Find where the given text appears and provide that cell's center as [x, y] coordinate. 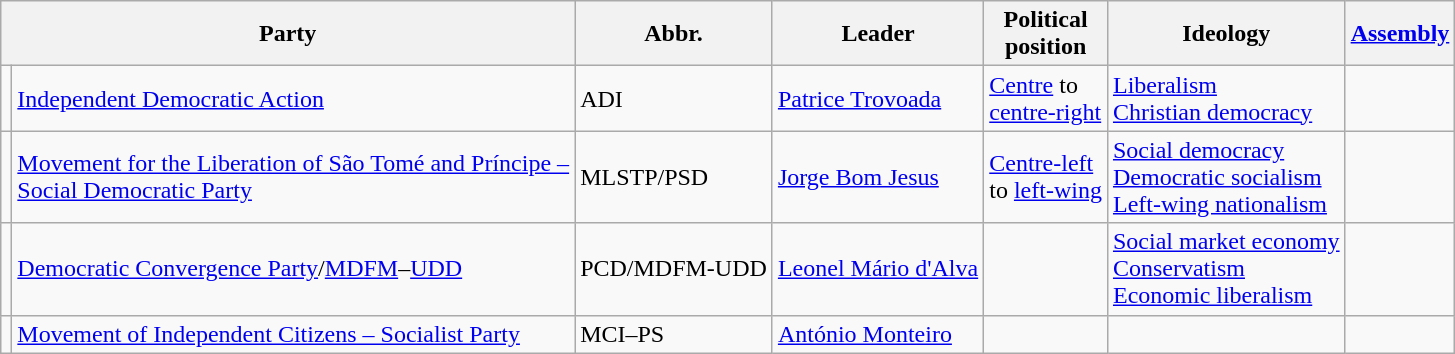
António Monteiro [878, 334]
Assembly [1400, 34]
Democratic Convergence Party/MDFM–UDD [294, 269]
Abbr. [674, 34]
MLSTP/PSD [674, 177]
Centre tocentre-right [1046, 98]
Independent Democratic Action [294, 98]
PCD/MDFM-UDD [674, 269]
Movement of Independent Citizens – Socialist Party [294, 334]
ADI [674, 98]
Leonel Mário d'Alva [878, 269]
Centre-leftto left-wing [1046, 177]
Social democracyDemocratic socialismLeft-wing nationalism [1226, 177]
Politicalposition [1046, 34]
MCI–PS [674, 334]
Jorge Bom Jesus [878, 177]
Party [288, 34]
Social market economyConservatismEconomic liberalism [1226, 269]
LiberalismChristian democracy [1226, 98]
Ideology [1226, 34]
Patrice Trovoada [878, 98]
Movement for the Liberation of São Tomé and Príncipe –Social Democratic Party [294, 177]
Leader [878, 34]
